Identify which cell holds the provided text, then report its [x, y] central coordinate. 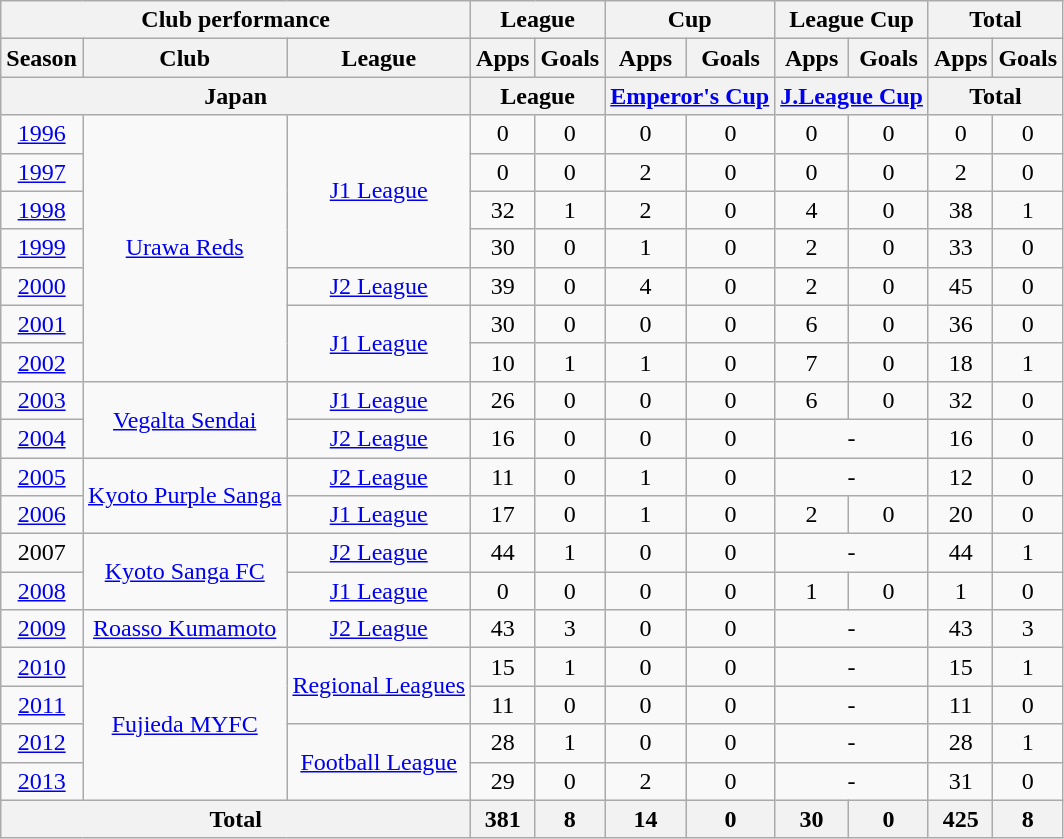
39 [503, 286]
36 [960, 324]
Cup [690, 20]
7 [812, 362]
1998 [42, 210]
20 [960, 515]
2012 [42, 743]
Urawa Reds [184, 248]
Vegalta Sendai [184, 419]
Kyoto Purple Sanga [184, 496]
League Cup [852, 20]
31 [960, 781]
1997 [42, 172]
Regional Leagues [379, 686]
29 [503, 781]
2011 [42, 705]
14 [646, 819]
Club performance [236, 20]
Kyoto Sanga FC [184, 572]
2004 [42, 438]
425 [960, 819]
2008 [42, 591]
26 [503, 400]
Football League [379, 762]
2003 [42, 400]
Japan [236, 96]
381 [503, 819]
2013 [42, 781]
2006 [42, 515]
2002 [42, 362]
1999 [42, 248]
2001 [42, 324]
2009 [42, 629]
10 [503, 362]
Emperor's Cup [690, 96]
17 [503, 515]
18 [960, 362]
J.League Cup [852, 96]
33 [960, 248]
38 [960, 210]
2000 [42, 286]
45 [960, 286]
2005 [42, 477]
Season [42, 58]
1996 [42, 134]
12 [960, 477]
Roasso Kumamoto [184, 629]
2007 [42, 553]
Club [184, 58]
Fujieda MYFC [184, 724]
2010 [42, 667]
